Scan for the cell matching the given text and deliver its (x, y) coordinate at center. 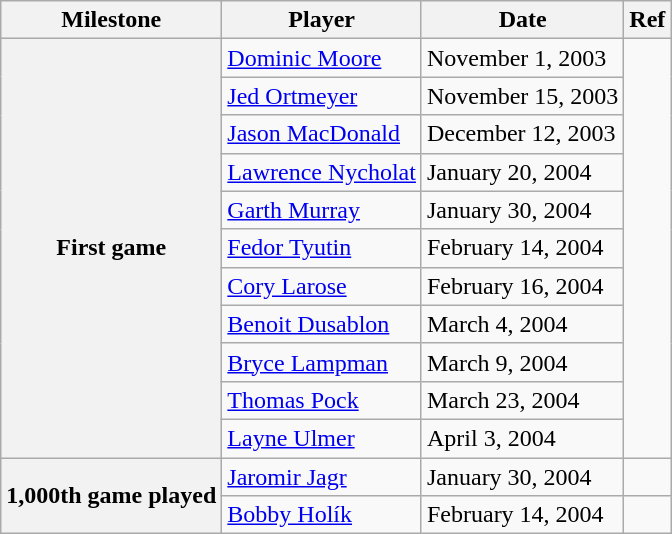
Benoit Dusablon (322, 324)
Jed Ortmeyer (322, 96)
Fedor Tyutin (322, 248)
Player (322, 20)
Bobby Holík (322, 515)
Jason MacDonald (322, 134)
April 3, 2004 (522, 438)
March 9, 2004 (522, 362)
January 20, 2004 (522, 172)
Layne Ulmer (322, 438)
Cory Larose (322, 286)
November 15, 2003 (522, 96)
First game (112, 248)
Lawrence Nycholat (322, 172)
Garth Murray (322, 210)
February 16, 2004 (522, 286)
Jaromir Jagr (322, 477)
Date (522, 20)
December 12, 2003 (522, 134)
March 23, 2004 (522, 400)
1,000th game played (112, 496)
Dominic Moore (322, 58)
November 1, 2003 (522, 58)
Ref (648, 20)
March 4, 2004 (522, 324)
Milestone (112, 20)
Bryce Lampman (322, 362)
Thomas Pock (322, 400)
